For the text-containing cell, return its midpoint in (x, y) coordinate format. 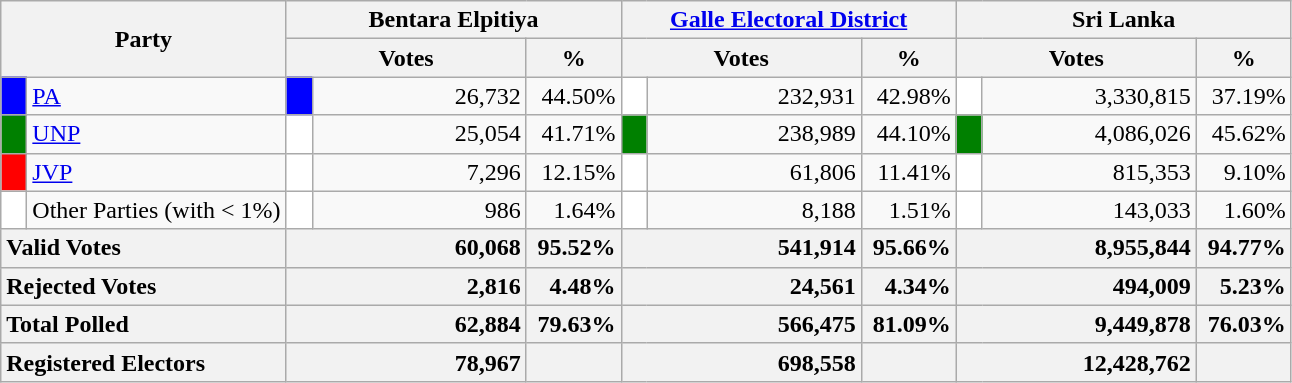
1.51% (908, 210)
3,330,815 (1089, 96)
Sri Lanka (1124, 20)
12.15% (574, 172)
143,033 (1089, 210)
9,449,878 (1076, 324)
44.50% (574, 96)
61,806 (754, 172)
5.23% (1244, 286)
1.60% (1244, 210)
4.34% (908, 286)
78,967 (406, 362)
76.03% (1244, 324)
UNP (156, 134)
986 (419, 210)
Valid Votes (144, 248)
95.66% (908, 248)
541,914 (741, 248)
9.10% (1244, 172)
8,955,844 (1076, 248)
698,558 (741, 362)
37.19% (1244, 96)
PA (156, 96)
79.63% (574, 324)
Party (144, 39)
26,732 (419, 96)
Other Parties (with < 1%) (156, 210)
2,816 (406, 286)
41.71% (574, 134)
62,884 (406, 324)
24,561 (741, 286)
1.64% (574, 210)
Galle Electoral District (788, 20)
238,989 (754, 134)
232,931 (754, 96)
94.77% (1244, 248)
4,086,026 (1089, 134)
25,054 (419, 134)
Bentara Elpitiya (454, 20)
Rejected Votes (144, 286)
42.98% (908, 96)
815,353 (1089, 172)
Registered Electors (144, 362)
8,188 (754, 210)
45.62% (1244, 134)
7,296 (419, 172)
11.41% (908, 172)
81.09% (908, 324)
44.10% (908, 134)
95.52% (574, 248)
566,475 (741, 324)
4.48% (574, 286)
Total Polled (144, 324)
494,009 (1076, 286)
60,068 (406, 248)
JVP (156, 172)
12,428,762 (1076, 362)
